Scan for the cell matching the given text and deliver its [x, y] coordinate at center. 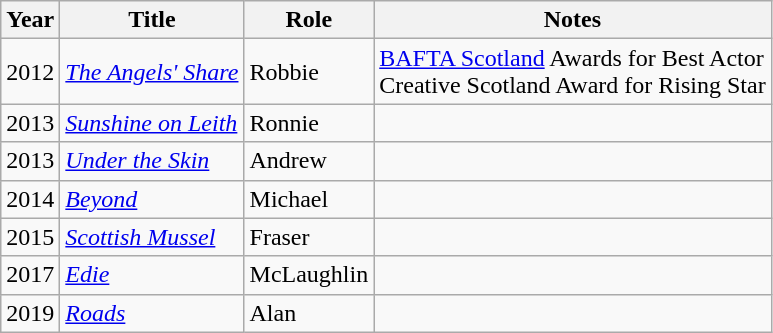
Robbie [309, 72]
Under the Skin [152, 161]
Ronnie [309, 123]
2012 [30, 72]
Alan [309, 313]
Michael [309, 199]
BAFTA Scotland Awards for Best Actor Creative Scotland Award for Rising Star [572, 72]
2015 [30, 237]
Edie [152, 275]
McLaughlin [309, 275]
Andrew [309, 161]
Role [309, 20]
Fraser [309, 237]
2014 [30, 199]
Notes [572, 20]
Title [152, 20]
The Angels' Share [152, 72]
2017 [30, 275]
Beyond [152, 199]
Sunshine on Leith [152, 123]
Year [30, 20]
2019 [30, 313]
Roads [152, 313]
Scottish Mussel [152, 237]
